Find where the given text appears and provide that cell's center as [X, Y] coordinate. 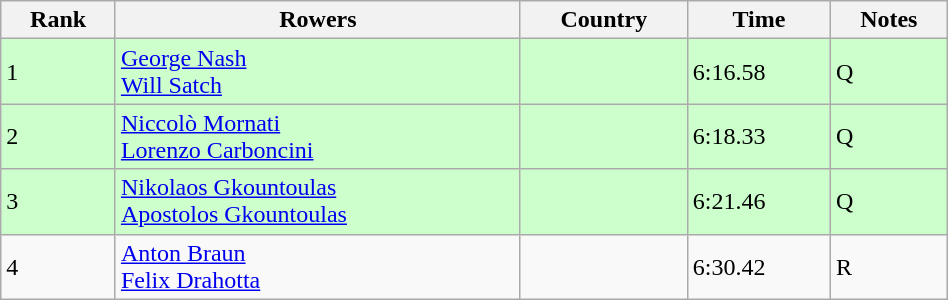
Country [604, 20]
1 [58, 72]
Rank [58, 20]
Anton BraunFelix Drahotta [318, 266]
Niccolò MornatiLorenzo Carboncini [318, 136]
6:21.46 [758, 202]
Notes [888, 20]
Time [758, 20]
R [888, 266]
6:30.42 [758, 266]
Rowers [318, 20]
6:16.58 [758, 72]
6:18.33 [758, 136]
3 [58, 202]
4 [58, 266]
George NashWill Satch [318, 72]
2 [58, 136]
Nikolaos GkountoulasApostolos Gkountoulas [318, 202]
